Identify which cell holds the provided text, then report its (x, y) central coordinate. 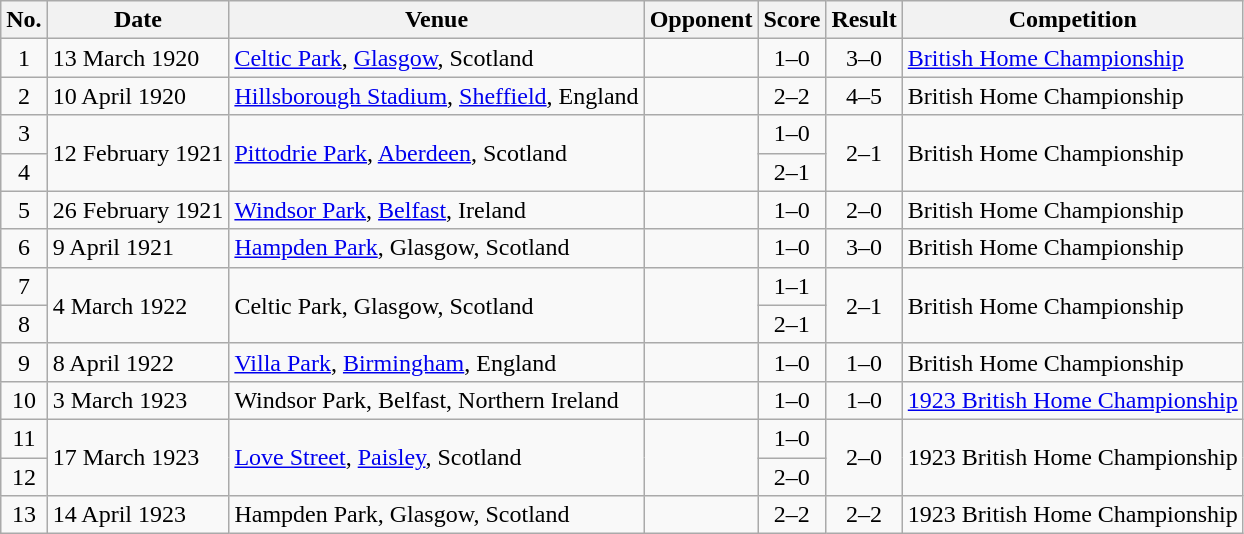
5 (24, 210)
12 (24, 477)
9 April 1921 (138, 248)
No. (24, 20)
1–1 (792, 286)
7 (24, 286)
3 March 1923 (138, 400)
13 (24, 515)
Opponent (701, 20)
26 February 1921 (138, 210)
10 April 1920 (138, 96)
6 (24, 248)
4 (24, 172)
Villa Park, Birmingham, England (436, 362)
4–5 (864, 96)
10 (24, 400)
13 March 1920 (138, 58)
Windsor Park, Belfast, Ireland (436, 210)
Pittodrie Park, Aberdeen, Scotland (436, 153)
14 April 1923 (138, 515)
Hillsborough Stadium, Sheffield, England (436, 96)
1 (24, 58)
4 March 1922 (138, 305)
Result (864, 20)
Score (792, 20)
Venue (436, 20)
12 February 1921 (138, 153)
Competition (1072, 20)
9 (24, 362)
2 (24, 96)
8 (24, 324)
3 (24, 134)
17 March 1923 (138, 457)
Love Street, Paisley, Scotland (436, 457)
Windsor Park, Belfast, Northern Ireland (436, 400)
11 (24, 438)
Date (138, 20)
8 April 1922 (138, 362)
